Locate the cell with the specified text and output its [X, Y] center coordinate. 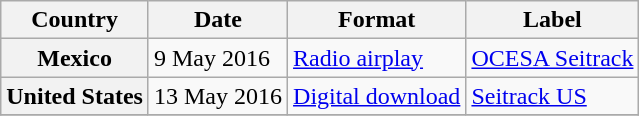
Digital download [377, 96]
Radio airplay [377, 58]
Country [75, 20]
Date [218, 20]
Mexico [75, 58]
13 May 2016 [218, 96]
Seitrack US [552, 96]
Label [552, 20]
9 May 2016 [218, 58]
United States [75, 96]
Format [377, 20]
OCESA Seitrack [552, 58]
